Locate the cell with the specified text and output its [X, Y] center coordinate. 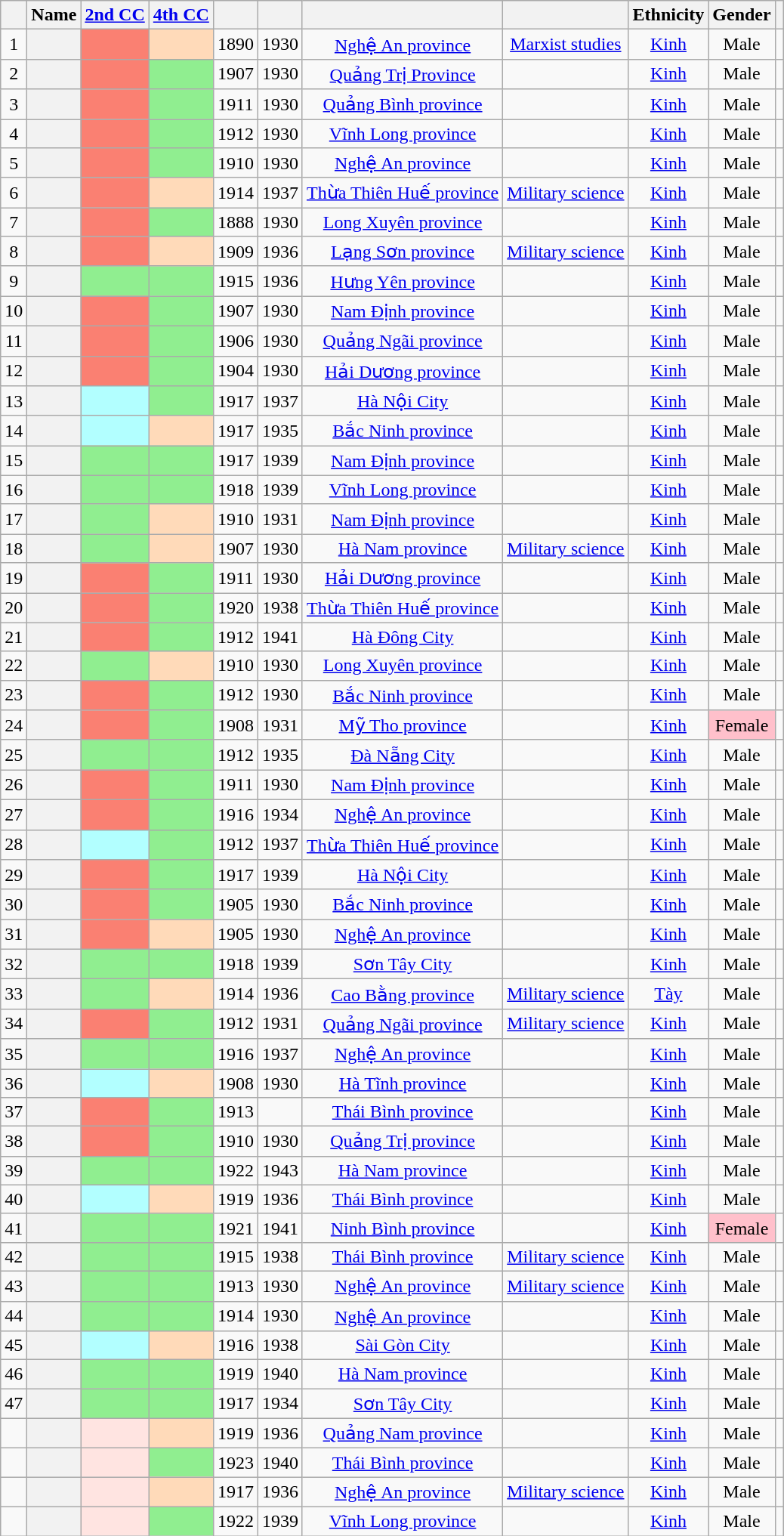
13 [14, 401]
7 [14, 222]
26 [14, 785]
1943 [279, 1170]
Cao Bằng province [402, 994]
22 [14, 666]
8 [14, 252]
17 [14, 519]
Đà Nẵng City [402, 755]
3 [14, 104]
43 [14, 1286]
1906 [236, 341]
16 [14, 490]
Hà Tĩnh province [402, 1083]
1923 [236, 1463]
15 [14, 461]
2nd CC [115, 15]
Mỹ Tho province [402, 725]
28 [14, 845]
9 [14, 281]
24 [14, 725]
4th CC [181, 15]
1888 [236, 222]
Quảng Trị province [402, 1142]
4 [14, 134]
Gender [742, 15]
42 [14, 1256]
33 [14, 994]
39 [14, 1170]
2 [14, 74]
46 [14, 1374]
Quảng Bình province [402, 104]
1890 [236, 45]
20 [14, 607]
Sài Gòn City [402, 1346]
19 [14, 578]
Ninh Bình province [402, 1228]
29 [14, 875]
10 [14, 311]
Marxist studies [566, 45]
45 [14, 1346]
1 [14, 45]
44 [14, 1316]
Hà Đông City [402, 637]
25 [14, 755]
21 [14, 637]
Hưng Yên province [402, 281]
Ethnicity [668, 15]
Tày [668, 994]
37 [14, 1112]
18 [14, 549]
Quảng Nam province [402, 1433]
32 [14, 964]
Quảng Trị Province [402, 74]
30 [14, 904]
40 [14, 1199]
1904 [236, 371]
14 [14, 431]
23 [14, 695]
27 [14, 814]
35 [14, 1054]
31 [14, 935]
6 [14, 193]
1921 [236, 1228]
Lạng Sơn province [402, 252]
1909 [236, 252]
11 [14, 341]
12 [14, 371]
5 [14, 163]
Name [54, 15]
34 [14, 1024]
1920 [236, 607]
36 [14, 1083]
47 [14, 1404]
38 [14, 1142]
41 [14, 1228]
